Provide the [x, y] coordinate of the cell's center where the given text is located.  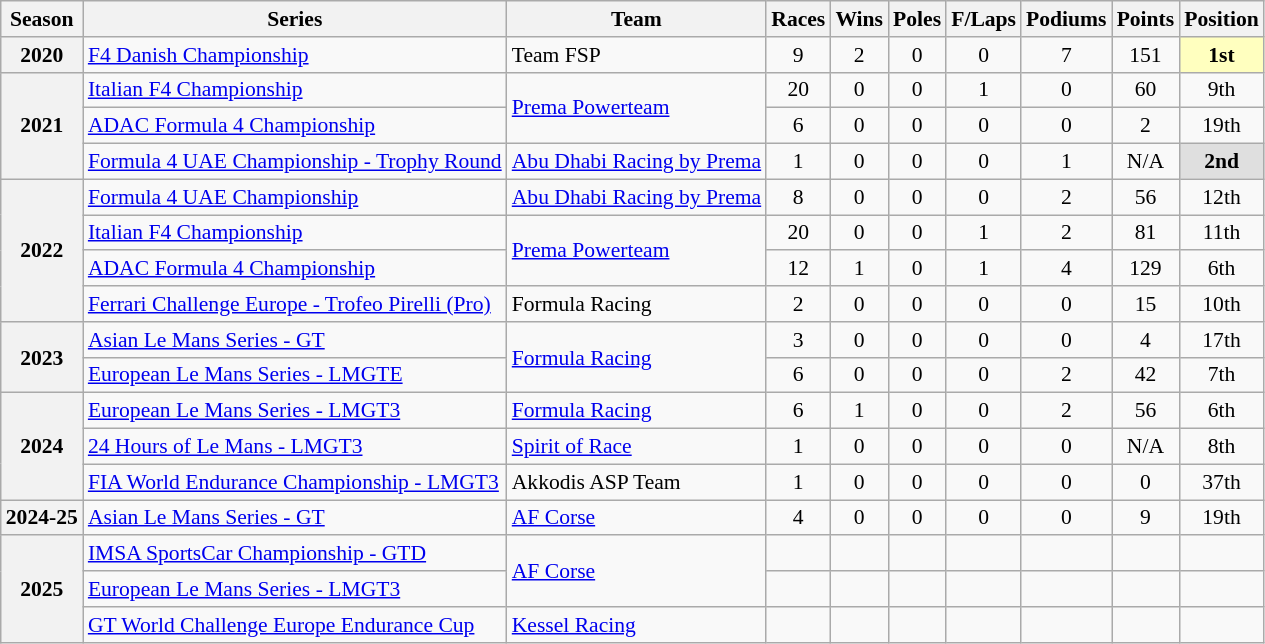
2022 [42, 250]
Ferrari Challenge Europe - Trofeo Pirelli (Pro) [295, 304]
Formula 4 UAE Championship [295, 197]
FIA World Endurance Championship - LMGT3 [295, 482]
60 [1146, 90]
24 Hours of Le Mans - LMGT3 [295, 447]
8 [798, 197]
2020 [42, 55]
Position [1221, 19]
3 [798, 340]
IMSA SportsCar Championship - GTD [295, 554]
Formula 4 UAE Championship - Trophy Round [295, 162]
1st [1221, 55]
7th [1221, 375]
European Le Mans Series - LMGTE [295, 375]
37th [1221, 482]
Team [637, 19]
129 [1146, 269]
Team FSP [637, 55]
Points [1146, 19]
F/Laps [984, 19]
10th [1221, 304]
2021 [42, 126]
12th [1221, 197]
15 [1146, 304]
Poles [917, 19]
Kessel Racing [637, 625]
Races [798, 19]
GT World Challenge Europe Endurance Cup [295, 625]
F4 Danish Championship [295, 55]
Akkodis ASP Team [637, 482]
7 [1066, 55]
2023 [42, 358]
2024 [42, 446]
42 [1146, 375]
Wins [859, 19]
81 [1146, 233]
Podiums [1066, 19]
Spirit of Race [637, 447]
Season [42, 19]
17th [1221, 340]
2024-25 [42, 518]
9th [1221, 90]
2025 [42, 590]
Series [295, 19]
2nd [1221, 162]
12 [798, 269]
151 [1146, 55]
11th [1221, 233]
8th [1221, 447]
